Scan for the cell matching the given text and deliver its (X, Y) coordinate at center. 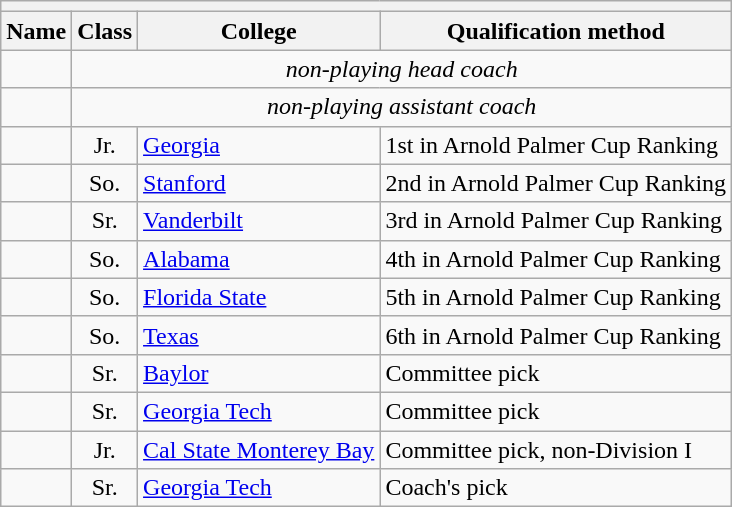
non-playing head coach (402, 69)
Alabama (259, 259)
Vanderbilt (259, 221)
College (259, 31)
Name (36, 31)
1st in Arnold Palmer Cup Ranking (556, 145)
Qualification method (556, 31)
5th in Arnold Palmer Cup Ranking (556, 297)
6th in Arnold Palmer Cup Ranking (556, 335)
Florida State (259, 297)
Texas (259, 335)
Stanford (259, 183)
Georgia (259, 145)
Cal State Monterey Bay (259, 449)
Coach's pick (556, 488)
Committee pick, non-Division I (556, 449)
non-playing assistant coach (402, 107)
3rd in Arnold Palmer Cup Ranking (556, 221)
4th in Arnold Palmer Cup Ranking (556, 259)
Baylor (259, 373)
Class (105, 31)
2nd in Arnold Palmer Cup Ranking (556, 183)
